For the text-containing cell, return its midpoint in [x, y] coordinate format. 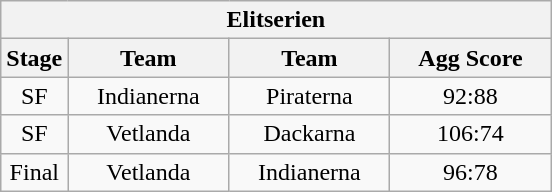
Elitserien [276, 20]
Agg Score [470, 58]
92:88 [470, 96]
Dackarna [310, 134]
106:74 [470, 134]
96:78 [470, 172]
Piraterna [310, 96]
Final [34, 172]
Stage [34, 58]
